Scan for the cell matching the given text and deliver its (x, y) coordinate at center. 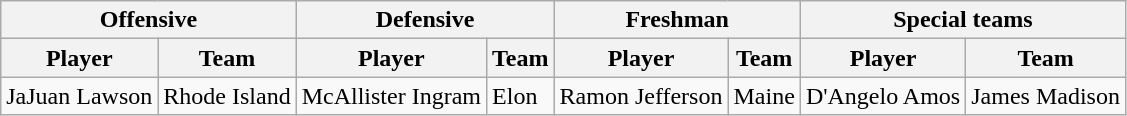
JaJuan Lawson (80, 96)
Defensive (425, 20)
Special teams (962, 20)
Offensive (148, 20)
Ramon Jefferson (641, 96)
James Madison (1046, 96)
Freshman (677, 20)
Rhode Island (227, 96)
McAllister Ingram (391, 96)
Elon (521, 96)
D'Angelo Amos (882, 96)
Maine (764, 96)
